Extract the [x, y] coordinate from the center of the cell holding the provided text.  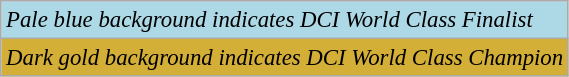
Dark gold background indicates DCI World Class Champion [285, 58]
Pale blue background indicates DCI World Class Finalist [285, 20]
